Output the [X, Y] coordinate of the center of the cell containing the given text.  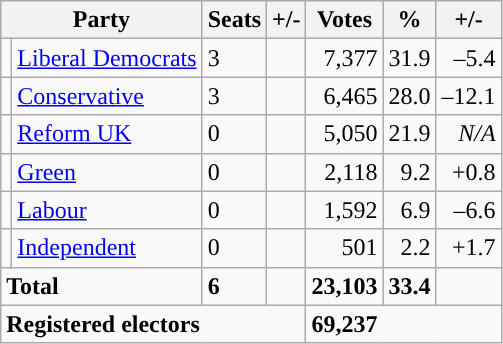
6 [234, 286]
Registered electors [154, 324]
Labour [107, 210]
Conservative [107, 96]
Liberal Democrats [107, 58]
33.4 [410, 286]
Green [107, 172]
Votes [344, 20]
% [410, 20]
6.9 [410, 210]
21.9 [410, 134]
23,103 [344, 286]
Reform UK [107, 134]
N/A [468, 134]
–5.4 [468, 58]
28.0 [410, 96]
2,118 [344, 172]
31.9 [410, 58]
9.2 [410, 172]
Total [102, 286]
501 [344, 248]
5,050 [344, 134]
1,592 [344, 210]
+1.7 [468, 248]
Party [102, 20]
–6.6 [468, 210]
–12.1 [468, 96]
Independent [107, 248]
6,465 [344, 96]
69,237 [404, 324]
Seats [234, 20]
2.2 [410, 248]
+0.8 [468, 172]
7,377 [344, 58]
